Pinpoint the cell where the given text exists, returning its [x, y] midpoint coordinate. 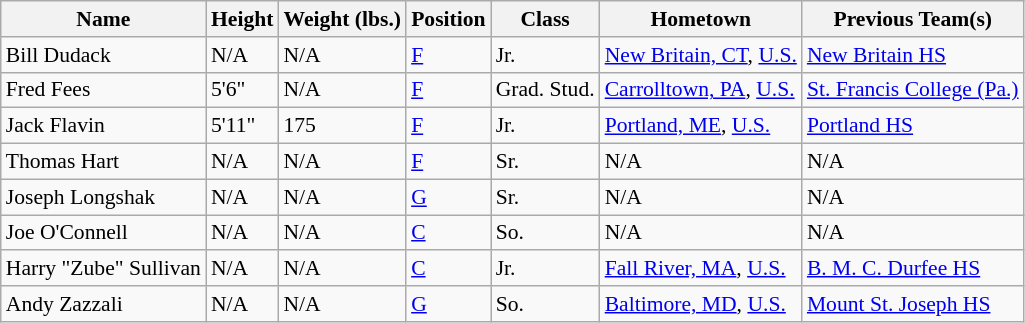
Thomas Hart [104, 162]
St. Francis College (Pa.) [913, 90]
Carrolltown, PA, U.S. [701, 90]
5'6" [242, 90]
Position [448, 19]
Height [242, 19]
Portland HS [913, 126]
Weight (lbs.) [342, 19]
Joseph Longshak [104, 197]
Class [546, 19]
Grad. Stud. [546, 90]
Harry "Zube" Sullivan [104, 269]
Bill Dudack [104, 55]
Mount St. Joseph HS [913, 304]
New Britain HS [913, 55]
Portland, ME, U.S. [701, 126]
New Britain, CT, U.S. [701, 55]
Hometown [701, 19]
B. M. C. Durfee HS [913, 269]
Joe O'Connell [104, 233]
Baltimore, MD, U.S. [701, 304]
Fred Fees [104, 90]
Andy Zazzali [104, 304]
175 [342, 126]
5'11" [242, 126]
Name [104, 19]
Fall River, MA, U.S. [701, 269]
Previous Team(s) [913, 19]
Jack Flavin [104, 126]
